Return the [x, y] coordinate for the center point of the cell that contains the specified text.  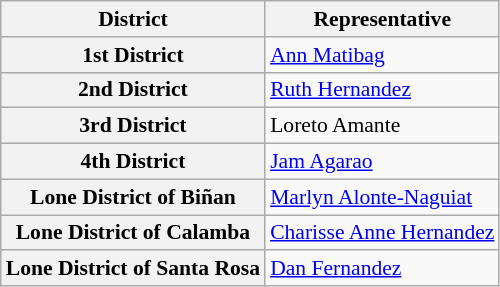
3rd District [133, 126]
Jam Agarao [382, 162]
Loreto Amante [382, 126]
Representative [382, 19]
Lone District of Calamba [133, 233]
Ruth Hernandez [382, 90]
Dan Fernandez [382, 269]
Lone District of Biñan [133, 197]
Ann Matibag [382, 55]
Marlyn Alonte-Naguiat [382, 197]
1st District [133, 55]
4th District [133, 162]
Lone District of Santa Rosa [133, 269]
2nd District [133, 90]
Charisse Anne Hernandez [382, 233]
District [133, 19]
